Search for the cell housing the specified text and yield its (X, Y) center coordinate. 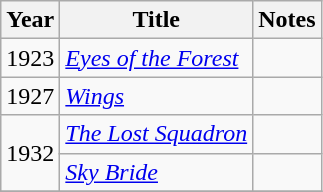
Sky Bride (156, 172)
1923 (30, 58)
1927 (30, 96)
Notes (287, 20)
Eyes of the Forest (156, 58)
The Lost Squadron (156, 134)
1932 (30, 153)
Year (30, 20)
Title (156, 20)
Wings (156, 96)
